Extract the [x, y] coordinate from the center of the cell holding the provided text.  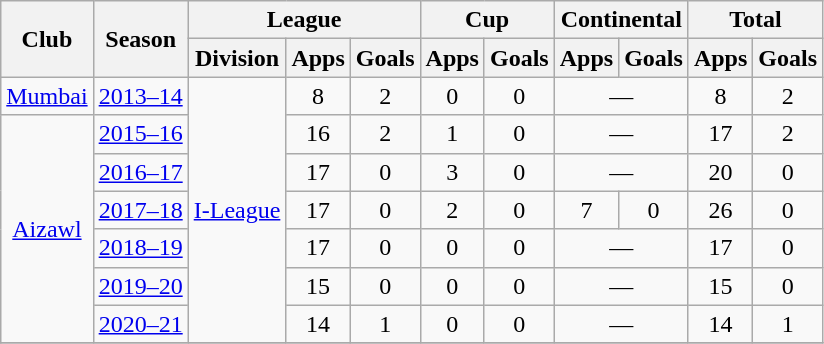
League [304, 20]
Season [140, 39]
2015–16 [140, 134]
16 [318, 134]
Club [47, 39]
3 [452, 172]
7 [586, 210]
Mumbai [47, 96]
2018–19 [140, 248]
2017–18 [140, 210]
20 [720, 172]
Aizawl [47, 229]
26 [720, 210]
I-League [237, 210]
Total [755, 20]
Division [237, 58]
Cup [487, 20]
2013–14 [140, 96]
2019–20 [140, 286]
2016–17 [140, 172]
2020–21 [140, 324]
Continental [621, 20]
